Locate the cell with the specified text and output its [X, Y] center coordinate. 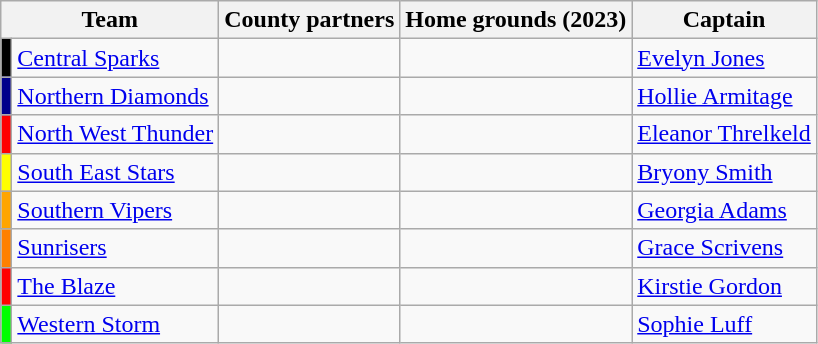
North West Thunder [116, 134]
Captain [724, 20]
Southern Vipers [116, 210]
County partners [310, 20]
Hollie Armitage [724, 96]
South East Stars [116, 172]
Sophie Luff [724, 324]
Evelyn Jones [724, 58]
Team [110, 20]
The Blaze [116, 286]
Grace Scrivens [724, 248]
Bryony Smith [724, 172]
Northern Diamonds [116, 96]
Kirstie Gordon [724, 286]
Georgia Adams [724, 210]
Home grounds (2023) [516, 20]
Eleanor Threlkeld [724, 134]
Western Storm [116, 324]
Central Sparks [116, 58]
Sunrisers [116, 248]
